Provide the [X, Y] coordinate of the cell's center where the given text is located.  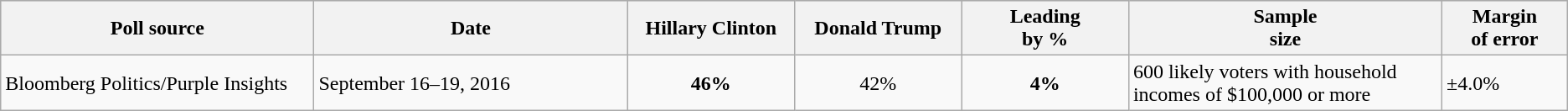
42% [878, 82]
Samplesize [1285, 29]
4% [1045, 82]
Leadingby % [1045, 29]
Poll source [157, 29]
600 likely voters with household incomes of $100,000 or more [1285, 82]
Bloomberg Politics/Purple Insights [157, 82]
Donald Trump [878, 29]
September 16–19, 2016 [471, 82]
Hillary Clinton [710, 29]
Marginof error [1505, 29]
±4.0% [1505, 82]
46% [710, 82]
Date [471, 29]
